Capture the cell that displays the provided text and extract its (X, Y) central coordinate. 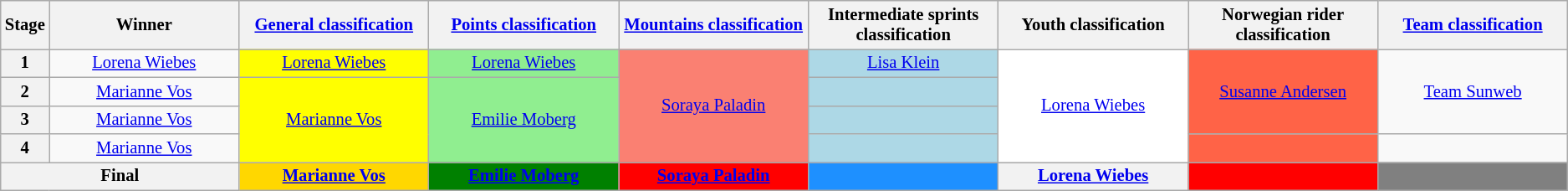
Team classification (1474, 24)
2 (25, 91)
Intermediate sprints classification (903, 24)
Susanne Andersen (1283, 90)
Stage (25, 24)
Points classification (524, 24)
3 (25, 120)
Norwegian rider classification (1283, 24)
General classification (335, 24)
Mountains classification (714, 24)
4 (25, 148)
Youth classification (1094, 24)
Final (120, 176)
Winner (144, 24)
Team Sunweb (1474, 90)
Lisa Klein (903, 63)
1 (25, 63)
